Detect which cell encompasses the target text, then output its [x, y] center coordinate. 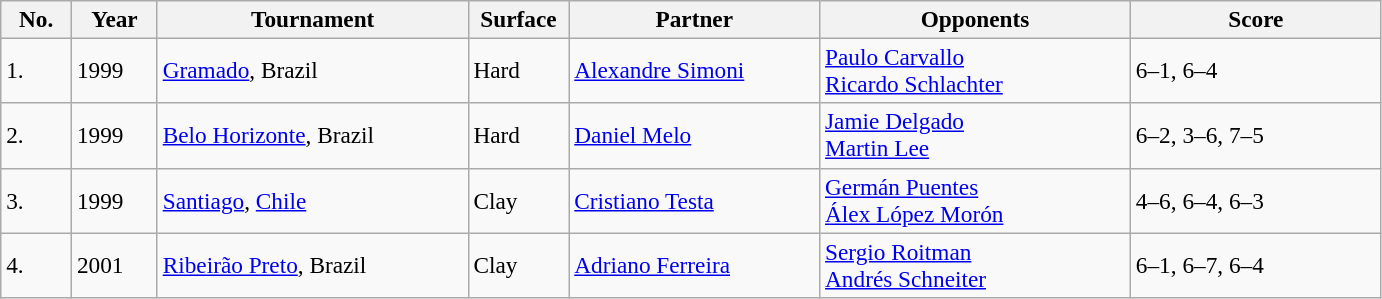
Daniel Melo [694, 136]
Gramado, Brazil [312, 70]
Alexandre Simoni [694, 70]
4. [36, 264]
Germán Puentes Álex López Morón [976, 200]
Belo Horizonte, Brazil [312, 136]
2001 [115, 264]
Partner [694, 19]
Year [115, 19]
Cristiano Testa [694, 200]
Ribeirão Preto, Brazil [312, 264]
1. [36, 70]
3. [36, 200]
Surface [518, 19]
6–2, 3–6, 7–5 [1256, 136]
4–6, 6–4, 6–3 [1256, 200]
Opponents [976, 19]
6–1, 6–4 [1256, 70]
Sergio Roitman Andrés Schneiter [976, 264]
No. [36, 19]
Tournament [312, 19]
Paulo Carvallo Ricardo Schlachter [976, 70]
Santiago, Chile [312, 200]
Jamie Delgado Martin Lee [976, 136]
Adriano Ferreira [694, 264]
6–1, 6–7, 6–4 [1256, 264]
Score [1256, 19]
2. [36, 136]
